Locate the cell with the specified text and output its (X, Y) center coordinate. 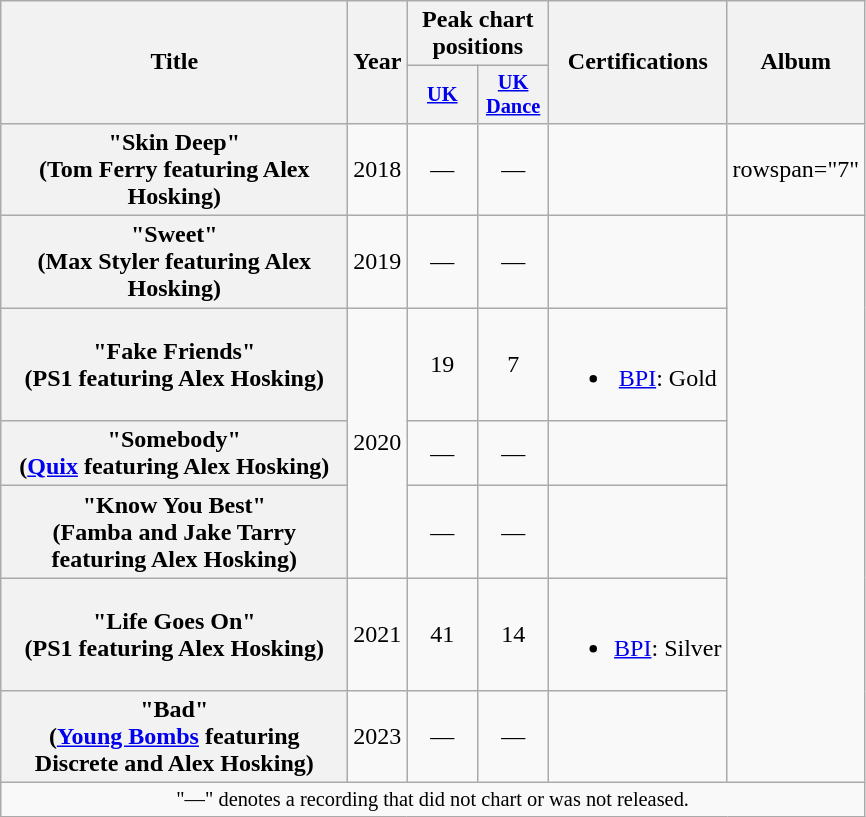
2020 (378, 443)
UK Dance (514, 95)
rowspan="7" (796, 169)
"Know You Best"(Famba and Jake Tarry featuring Alex Hosking) (174, 532)
19 (442, 364)
2023 (378, 737)
Certifications (638, 62)
BPI: Silver (638, 634)
"Skin Deep"(Tom Ferry featuring Alex Hosking) (174, 169)
"Life Goes On"(PS1 featuring Alex Hosking) (174, 634)
2021 (378, 634)
Album (796, 62)
"Somebody"(Quix featuring Alex Hosking) (174, 454)
"—" denotes a recording that did not chart or was not released. (433, 800)
2019 (378, 262)
"Sweet"(Max Styler featuring Alex Hosking) (174, 262)
2018 (378, 169)
41 (442, 634)
"Bad" (Young Bombs featuring Discrete and Alex Hosking) (174, 737)
"Fake Friends"(PS1 featuring Alex Hosking) (174, 364)
UK (442, 95)
Year (378, 62)
BPI: Gold (638, 364)
Title (174, 62)
Peak chart positions (478, 34)
14 (514, 634)
7 (514, 364)
